Locate the cell with the specified text and output its (X, Y) center coordinate. 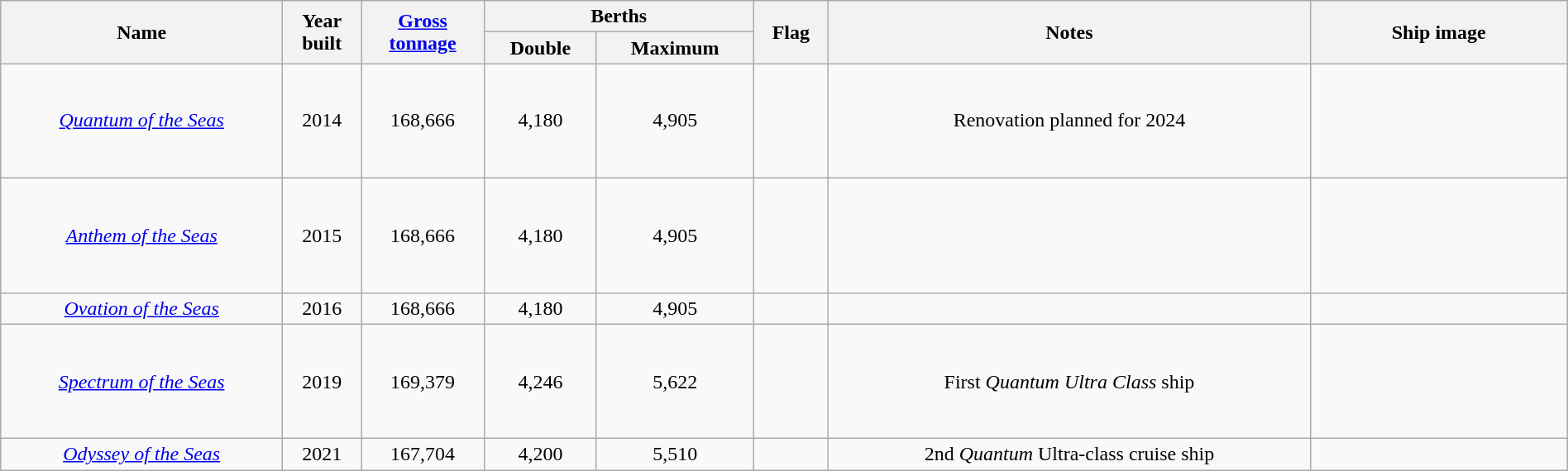
Yearbuilt (323, 32)
Double (540, 48)
Spectrum of the Seas (142, 382)
Notes (1069, 32)
2014 (323, 121)
Renovation planned for 2024 (1069, 121)
Anthem of the Seas (142, 235)
Quantum of the Seas (142, 121)
2015 (323, 235)
Ovation of the Seas (142, 308)
Grosstonnage (423, 32)
5,510 (675, 454)
Flag (791, 32)
2nd Quantum Ultra-class cruise ship (1069, 454)
Ship image (1439, 32)
Odyssey of the Seas (142, 454)
Berths (619, 17)
169,379 (423, 382)
Name (142, 32)
First Quantum Ultra Class ship (1069, 382)
2021 (323, 454)
Maximum (675, 48)
2019 (323, 382)
167,704 (423, 454)
5,622 (675, 382)
2016 (323, 308)
4,246 (540, 382)
4,200 (540, 454)
